Provide the (X, Y) coordinate of the cell's center where the given text is located.  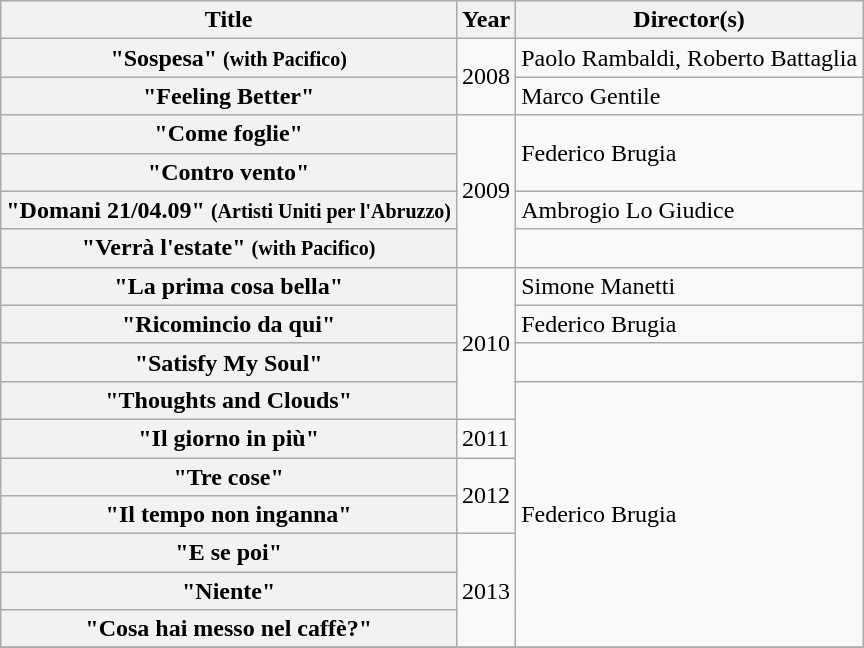
"Come foglie" (229, 134)
"Il tempo non inganna" (229, 515)
2010 (486, 343)
"Niente" (229, 591)
Director(s) (690, 20)
Marco Gentile (690, 96)
2012 (486, 496)
Paolo Rambaldi, Roberto Battaglia (690, 58)
Title (229, 20)
"Tre cose" (229, 477)
2008 (486, 77)
2013 (486, 591)
"Feeling Better" (229, 96)
"Cosa hai messo nel caffè?" (229, 629)
"Il giorno in più" (229, 438)
"Ricomincio da qui" (229, 324)
"Satisfy My Soul" (229, 362)
"Domani 21/04.09" (Artisti Uniti per l'Abruzzo) (229, 210)
"Verrà l'estate" (with Pacifico) (229, 248)
2009 (486, 191)
"Thoughts and Clouds" (229, 400)
2011 (486, 438)
"La prima cosa bella" (229, 286)
"Contro vento" (229, 172)
"E se poi" (229, 553)
"Sospesa" (with Pacifico) (229, 58)
Simone Manetti (690, 286)
Ambrogio Lo Giudice (690, 210)
Year (486, 20)
